Determine the (x, y) coordinate at the center of the cell enclosing the given text.  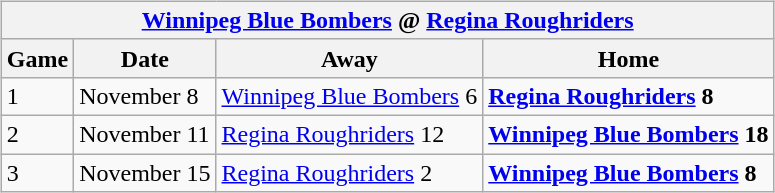
Regina Roughriders 12 (350, 134)
Winnipeg Blue Bombers 8 (628, 173)
Date (145, 58)
Regina Roughriders 8 (628, 96)
3 (37, 173)
Winnipeg Blue Bombers 18 (628, 134)
November 8 (145, 96)
Game (37, 58)
2 (37, 134)
Winnipeg Blue Bombers 6 (350, 96)
1 (37, 96)
Winnipeg Blue Bombers @ Regina Roughriders (388, 20)
Regina Roughriders 2 (350, 173)
Home (628, 58)
November 11 (145, 134)
Away (350, 58)
November 15 (145, 173)
